Detect which cell encompasses the target text, then output its [X, Y] center coordinate. 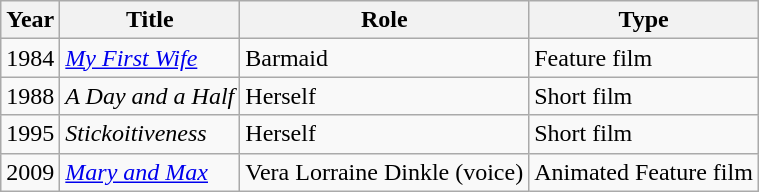
Vera Lorraine Dinkle (voice) [384, 172]
Year [30, 20]
2009 [30, 172]
1995 [30, 134]
1984 [30, 58]
1988 [30, 96]
Role [384, 20]
Type [644, 20]
My First Wife [150, 58]
A Day and a Half [150, 96]
Animated Feature film [644, 172]
Stickoitiveness [150, 134]
Feature film [644, 58]
Mary and Max [150, 172]
Title [150, 20]
Barmaid [384, 58]
